Extract the [X, Y] coordinate from the center of the cell holding the provided text.  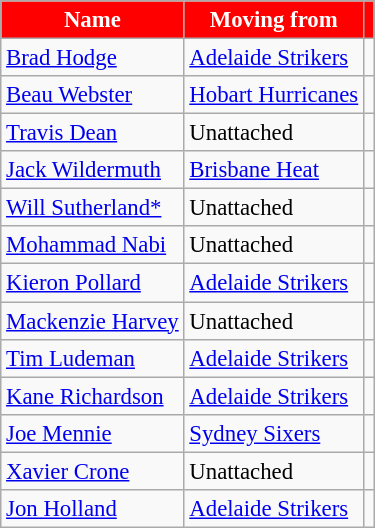
Sydney Sixers [274, 433]
Brad Hodge [92, 58]
Moving from [274, 20]
Mackenzie Harvey [92, 321]
Brisbane Heat [274, 170]
Beau Webster [92, 95]
Joe Mennie [92, 433]
Travis Dean [92, 133]
Tim Ludeman [92, 358]
Kieron Pollard [92, 283]
Hobart Hurricanes [274, 95]
Jack Wildermuth [92, 170]
Name [92, 20]
Jon Holland [92, 509]
Xavier Crone [92, 471]
Kane Richardson [92, 396]
Will Sutherland* [92, 208]
Mohammad Nabi [92, 245]
